Find where the given text appears and provide that cell's center as [X, Y] coordinate. 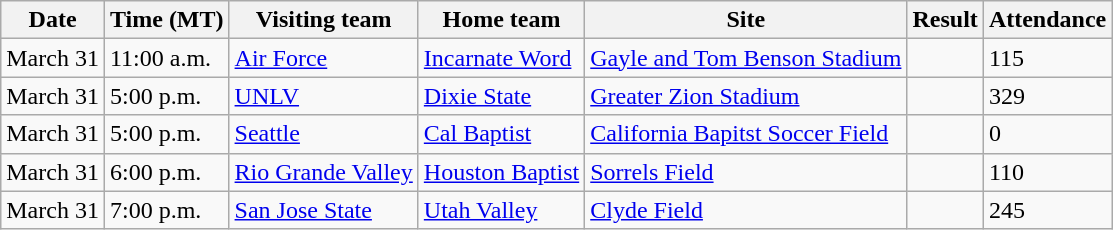
Clyde Field [746, 210]
Date [53, 20]
Greater Zion Stadium [746, 96]
Sorrels Field [746, 172]
Gayle and Tom Benson Stadium [746, 58]
11:00 a.m. [166, 58]
7:00 p.m. [166, 210]
Seattle [324, 134]
6:00 p.m. [166, 172]
Rio Grande Valley [324, 172]
UNLV [324, 96]
Houston Baptist [501, 172]
Incarnate Word [501, 58]
245 [1047, 210]
Air Force [324, 58]
Dixie State [501, 96]
115 [1047, 58]
Result [945, 20]
Home team [501, 20]
Site [746, 20]
Time (MT) [166, 20]
0 [1047, 134]
Cal Baptist [501, 134]
Utah Valley [501, 210]
110 [1047, 172]
329 [1047, 96]
Visiting team [324, 20]
Attendance [1047, 20]
San Jose State [324, 210]
California Bapitst Soccer Field [746, 134]
